Extract the (x, y) coordinate from the center of the cell holding the provided text.  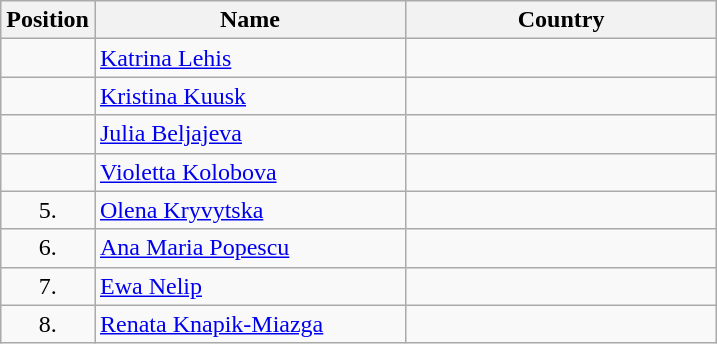
Position (48, 20)
8. (48, 324)
5. (48, 210)
Olena Kryvytska (250, 210)
Katrina Lehis (250, 58)
Country (562, 20)
Julia Beljajeva (250, 134)
Violetta Kolobova (250, 172)
Ana Maria Popescu (250, 248)
Ewa Nelip (250, 286)
6. (48, 248)
7. (48, 286)
Renata Knapik-Miazga (250, 324)
Name (250, 20)
Kristina Kuusk (250, 96)
